Capture the cell that displays the provided text and extract its [x, y] central coordinate. 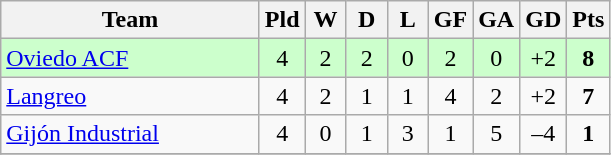
3 [408, 134]
L [408, 20]
GF [450, 20]
8 [588, 58]
Oviedo ACF [130, 58]
Langreo [130, 96]
Pld [282, 20]
D [366, 20]
W [326, 20]
GA [496, 20]
Pts [588, 20]
GD [544, 20]
5 [496, 134]
Gijón Industrial [130, 134]
7 [588, 96]
Team [130, 20]
–4 [544, 134]
